Return (X, Y) of the center of cell containing provided text 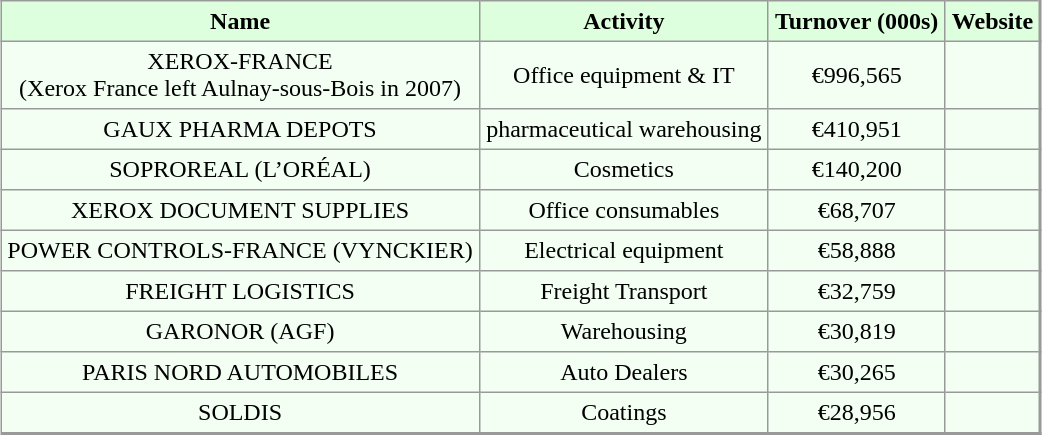
Name (240, 21)
Coatings (624, 412)
GAUX PHARMA DEPOTS (240, 129)
Cosmetics (624, 169)
Office consumables (624, 210)
XEROX-FRANCE (Xerox France left Aulnay-sous-Bois in 2007) (240, 75)
Activity (624, 21)
Freight Transport (624, 291)
€30,819 (856, 331)
€68,707 (856, 210)
€28,956 (856, 412)
Warehousing (624, 331)
€996,565 (856, 75)
XEROX DOCUMENT SUPPLIES (240, 210)
€58,888 (856, 250)
€410,951 (856, 129)
Website (993, 21)
€32,759 (856, 291)
€140,200 (856, 169)
GARONOR (AGF) (240, 331)
Electrical equipment (624, 250)
POWER CONTROLS-FRANCE (VYNCKIER) (240, 250)
PARIS NORD AUTOMOBILES (240, 372)
SOPROREAL (L’ORÉAL) (240, 169)
FREIGHT LOGISTICS (240, 291)
Auto Dealers (624, 372)
Turnover (000s) (856, 21)
Office equipment & IT (624, 75)
€30,265 (856, 372)
SOLDIS (240, 412)
pharmaceutical warehousing (624, 129)
